Extract the (x, y) coordinate from the center of the cell holding the provided text.  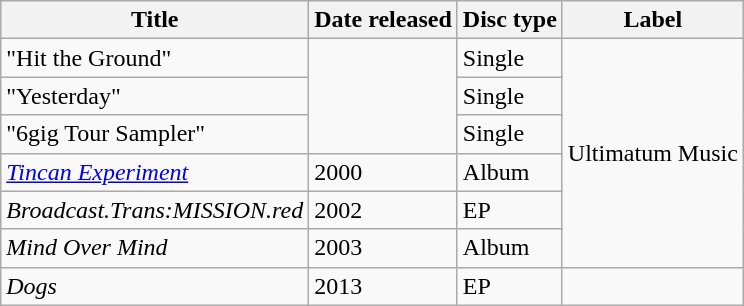
"Yesterday" (155, 96)
Date released (384, 20)
Ultimatum Music (652, 153)
2003 (384, 248)
Broadcast.Trans:MISSION.red (155, 210)
"Hit the Ground" (155, 58)
2000 (384, 172)
"6gig Tour Sampler" (155, 134)
Mind Over Mind (155, 248)
Label (652, 20)
2013 (384, 286)
2002 (384, 210)
Title (155, 20)
Tincan Experiment (155, 172)
Dogs (155, 286)
Disc type (510, 20)
